Return (x, y) of the center of cell containing provided text 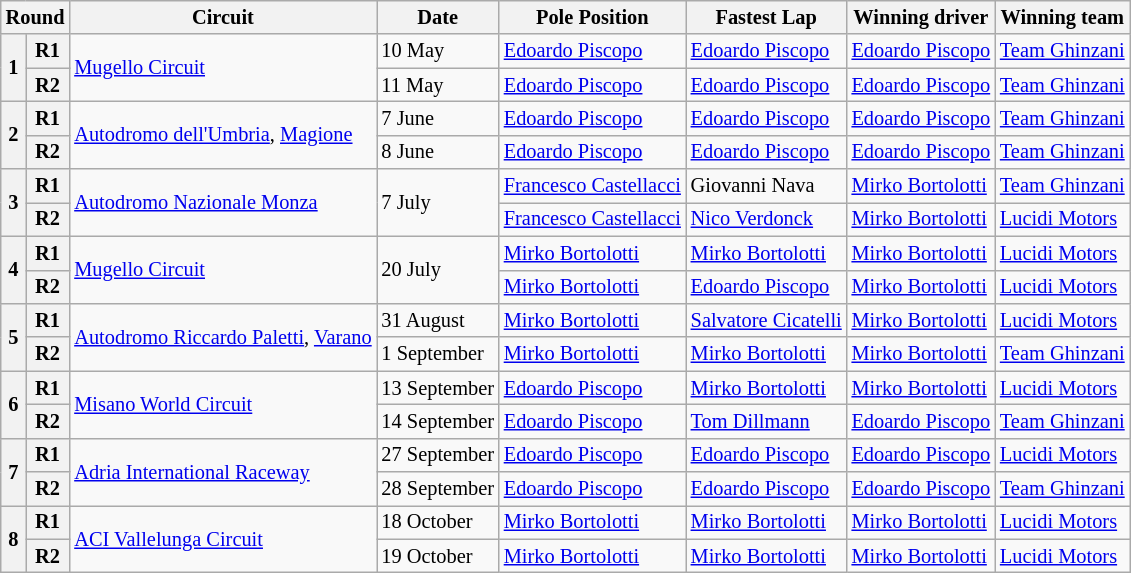
Nico Verdonck (766, 219)
Winning driver (921, 17)
Pole Position (592, 17)
19 October (438, 556)
Autodromo dell'Umbria, Magione (222, 134)
28 September (438, 489)
Fastest Lap (766, 17)
1 September (438, 354)
14 September (438, 421)
Misano World Circuit (222, 404)
8 June (438, 152)
Round (36, 17)
ACI Vallelunga Circuit (222, 538)
8 (14, 538)
7 June (438, 118)
Tom Dillmann (766, 421)
Adria International Raceway (222, 472)
27 September (438, 455)
1 (14, 68)
7 July (438, 202)
20 July (438, 270)
11 May (438, 85)
Salvatore Cicatelli (766, 320)
18 October (438, 522)
7 (14, 472)
31 August (438, 320)
2 (14, 134)
4 (14, 270)
Autodromo Nazionale Monza (222, 202)
3 (14, 202)
Giovanni Nava (766, 186)
Autodromo Riccardo Paletti, Varano (222, 336)
13 September (438, 388)
5 (14, 336)
10 May (438, 51)
Circuit (222, 17)
Date (438, 17)
Winning team (1062, 17)
6 (14, 404)
